Identify which cell holds the provided text, then report its [X, Y] central coordinate. 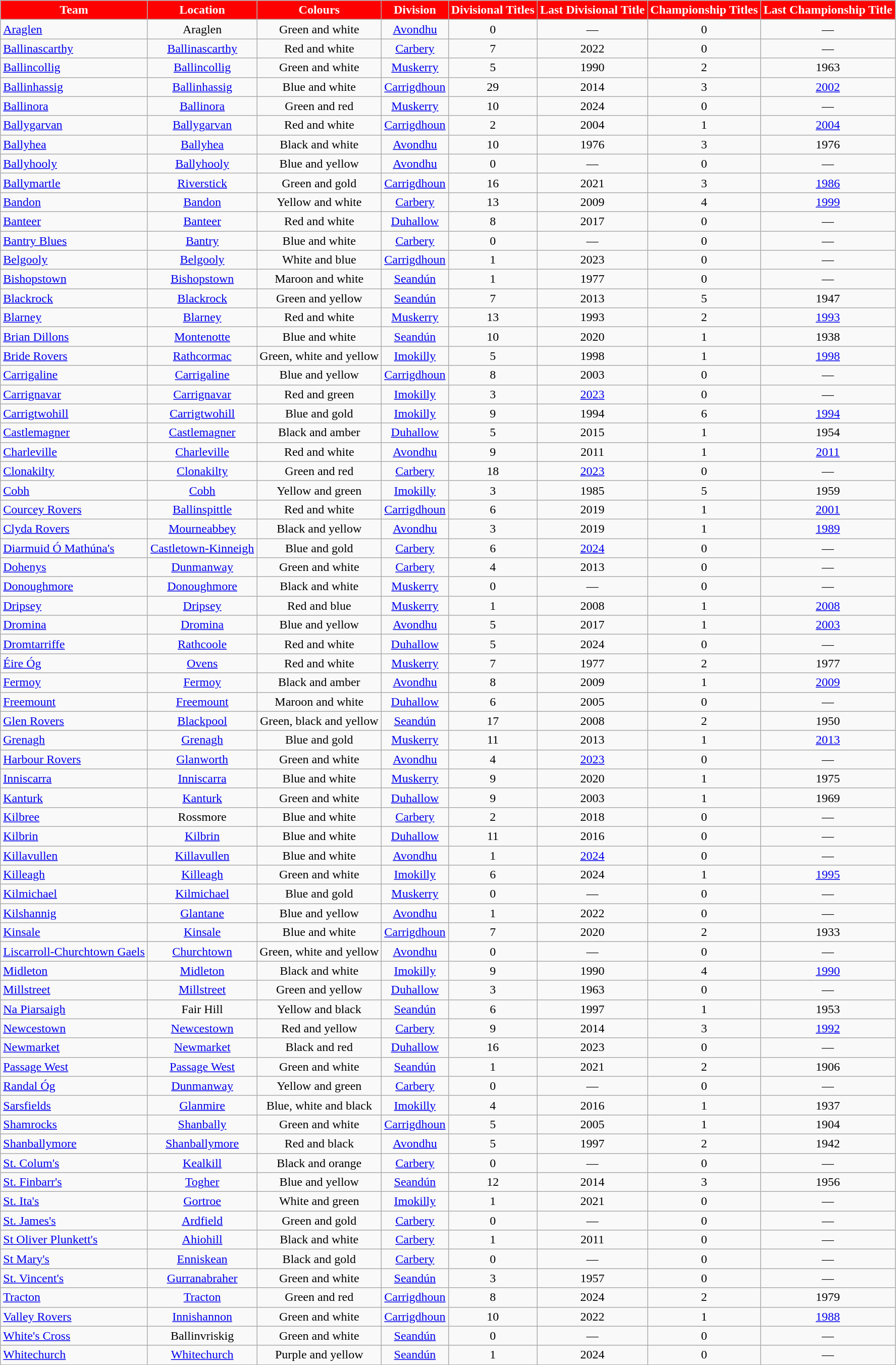
Churchtown [202, 952]
St. Colum's [74, 1163]
Glanmire [202, 1105]
Last Divisional Title [592, 10]
Black and gold [319, 1259]
2018 [592, 817]
Fair Hill [202, 1009]
1950 [828, 721]
1947 [828, 298]
St Oliver Plunkett's [74, 1240]
St. Vincent's [74, 1278]
1954 [828, 433]
White and green [319, 1201]
Ardfield [202, 1221]
Liscarroll-Churchtown Gaels [74, 952]
Harbour Rovers [74, 759]
2002 [828, 87]
1904 [828, 1124]
Bride Rovers [74, 356]
Blue, white and black [319, 1105]
Dohenys [74, 567]
1979 [828, 1297]
Green, black and yellow [319, 721]
Red and yellow [319, 1028]
Togher [202, 1182]
Ballymartle [74, 183]
Éire Óg [74, 663]
Location [202, 10]
1975 [828, 778]
Kilbree [74, 817]
1985 [592, 490]
1937 [828, 1105]
Red and blue [319, 606]
Black and orange [319, 1163]
1986 [828, 183]
Gurranabraher [202, 1278]
St. Ita's [74, 1201]
29 [493, 87]
Last Championship Title [828, 10]
Championship Titles [704, 10]
Ovens [202, 663]
1953 [828, 1009]
Gortroe [202, 1201]
Diarmuid Ó Mathúna's [74, 548]
Kealkill [202, 1163]
Red and black [319, 1143]
Glanworth [202, 759]
2015 [592, 433]
Colours [319, 10]
1959 [828, 490]
Clyda Rovers [74, 529]
Rathcormac [202, 356]
1989 [828, 529]
Castletown-Kinneigh [202, 548]
St Mary's [74, 1259]
Ballinspittle [202, 509]
Kilshannig [74, 913]
Mourneabbey [202, 529]
1957 [592, 1278]
1969 [828, 798]
Sarsfields [74, 1105]
Na Piarsaigh [74, 1009]
1938 [828, 337]
Courcey Rovers [74, 509]
12 [493, 1182]
Shamrocks [74, 1124]
Innishannon [202, 1317]
Randal Óg [74, 1086]
Ahiohill [202, 1240]
Black and red [319, 1047]
St. Finbarr's [74, 1182]
Division [415, 10]
1992 [828, 1028]
Divisional Titles [493, 10]
1999 [828, 202]
Rossmore [202, 817]
Enniskean [202, 1259]
St. James's [74, 1221]
1933 [828, 932]
Shanbally [202, 1124]
1942 [828, 1143]
Bantry [202, 241]
Brian Dillons [74, 337]
Bantry Blues [74, 241]
1988 [828, 1317]
1956 [828, 1182]
Purple and yellow [319, 1355]
1995 [828, 875]
Team [74, 10]
Glantane [202, 913]
Montenotte [202, 337]
Blackpool [202, 721]
Riverstick [202, 183]
Black and yellow [319, 529]
18 [493, 471]
Dromtarriffe [74, 644]
Rathcoole [202, 644]
Glen Rovers [74, 721]
1906 [828, 1067]
17 [493, 721]
White and blue [319, 260]
Red and green [319, 394]
White's Cross [74, 1336]
Yellow and white [319, 202]
2001 [828, 509]
Yellow and black [319, 1009]
Ballinvriskig [202, 1336]
Valley Rovers [74, 1317]
